Find where the given text appears and provide that cell's center as [X, Y] coordinate. 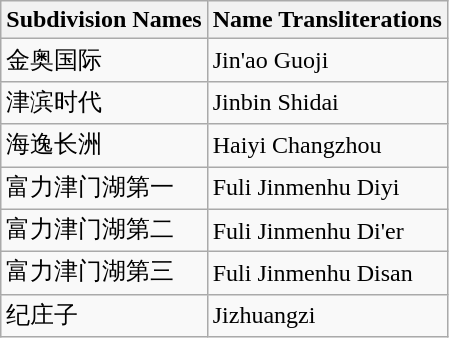
纪庄子 [104, 316]
富力津门湖第一 [104, 188]
Jinbin Shidai [327, 102]
富力津门湖第二 [104, 230]
津滨时代 [104, 102]
Fuli Jinmenhu Di'er [327, 230]
Jin'ao Guoji [327, 60]
Fuli Jinmenhu Disan [327, 274]
富力津门湖第三 [104, 274]
Haiyi Changzhou [327, 146]
Jizhuangzi [327, 316]
Fuli Jinmenhu Diyi [327, 188]
Subdivision Names [104, 20]
金奥国际 [104, 60]
Name Transliterations [327, 20]
海逸长洲 [104, 146]
